Provide the [x, y] coordinate of the cell's center where the given text is located.  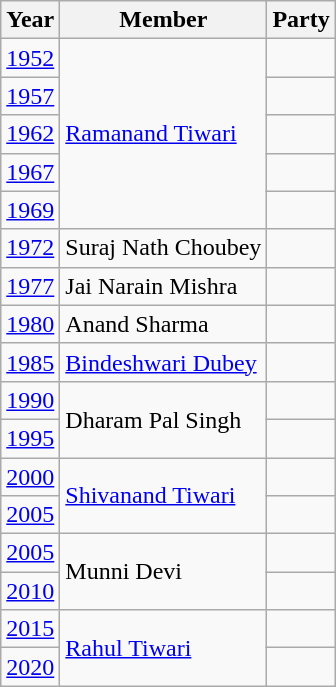
2000 [30, 477]
1985 [30, 362]
2015 [30, 629]
1977 [30, 286]
1969 [30, 210]
1962 [30, 134]
Munni Devi [164, 572]
1990 [30, 400]
1995 [30, 438]
1972 [30, 248]
Suraj Nath Choubey [164, 248]
Ramanand Tiwari [164, 134]
1957 [30, 96]
1952 [30, 58]
2020 [30, 667]
1980 [30, 324]
Rahul Tiwari [164, 648]
Anand Sharma [164, 324]
Party [301, 20]
Shivanand Tiwari [164, 496]
Bindeshwari Dubey [164, 362]
Jai Narain Mishra [164, 286]
Member [164, 20]
Dharam Pal Singh [164, 419]
1967 [30, 172]
Year [30, 20]
2010 [30, 591]
